For the text-containing cell, return its midpoint in [X, Y] coordinate format. 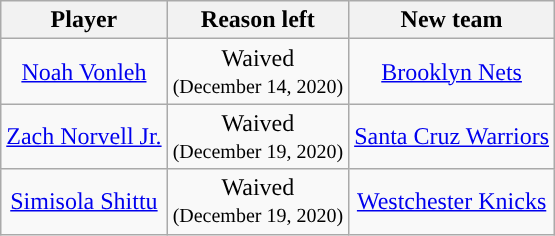
Westchester Knicks [452, 202]
Player [84, 20]
Simisola Shittu [84, 202]
Santa Cruz Warriors [452, 136]
New team [452, 20]
Noah Vonleh [84, 72]
Zach Norvell Jr. [84, 136]
Reason left [258, 20]
Brooklyn Nets [452, 72]
Waived(December 14, 2020) [258, 72]
